Return [X, Y] of the center of cell containing provided text 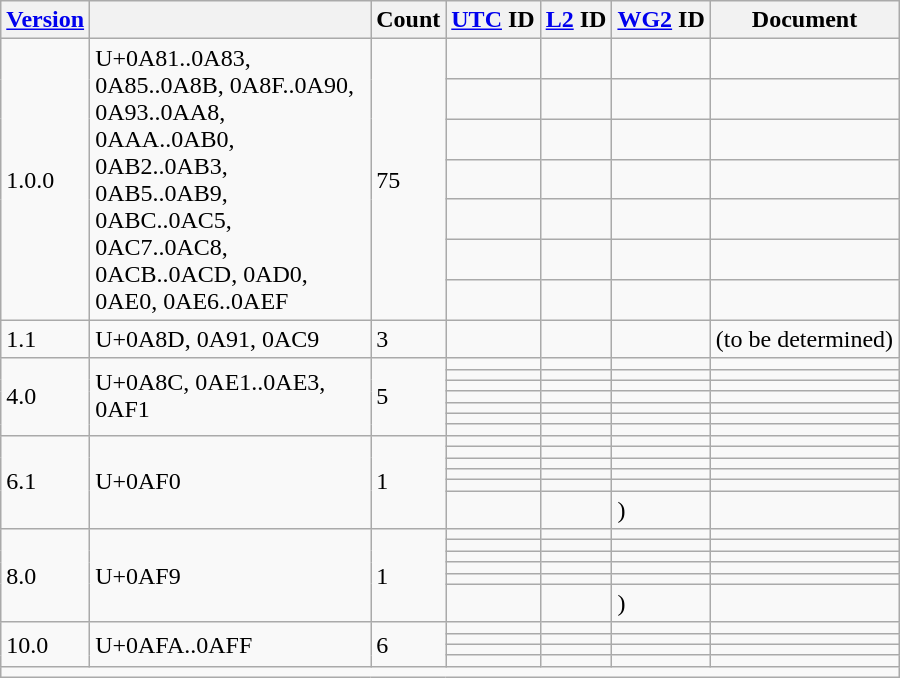
UTC ID [493, 20]
6.1 [46, 482]
U+0A8D, 0A91, 0AC9 [230, 339]
(to be determined) [804, 339]
U+0A8C, 0AE1..0AE3, 0AF1 [230, 396]
WG2 ID [661, 20]
L2 ID [576, 20]
U+0A81..0A83, 0A85..0A8B, 0A8F..0A90, 0A93..0AA8, 0AAA..0AB0, 0AB2..0AB3, 0AB5..0AB9, 0ABC..0AC5, 0AC7..0AC8, 0ACB..0ACD, 0AD0, 0AE0, 0AE6..0AEF [230, 180]
8.0 [46, 576]
Version [46, 20]
10.0 [46, 644]
3 [408, 339]
1.0.0 [46, 180]
Document [804, 20]
U+0AF9 [230, 576]
75 [408, 180]
Count [408, 20]
1.1 [46, 339]
5 [408, 396]
4.0 [46, 396]
U+0AFA..0AFF [230, 644]
U+0AF0 [230, 482]
6 [408, 644]
